Determine the [x, y] coordinate at the center of the cell enclosing the given text.  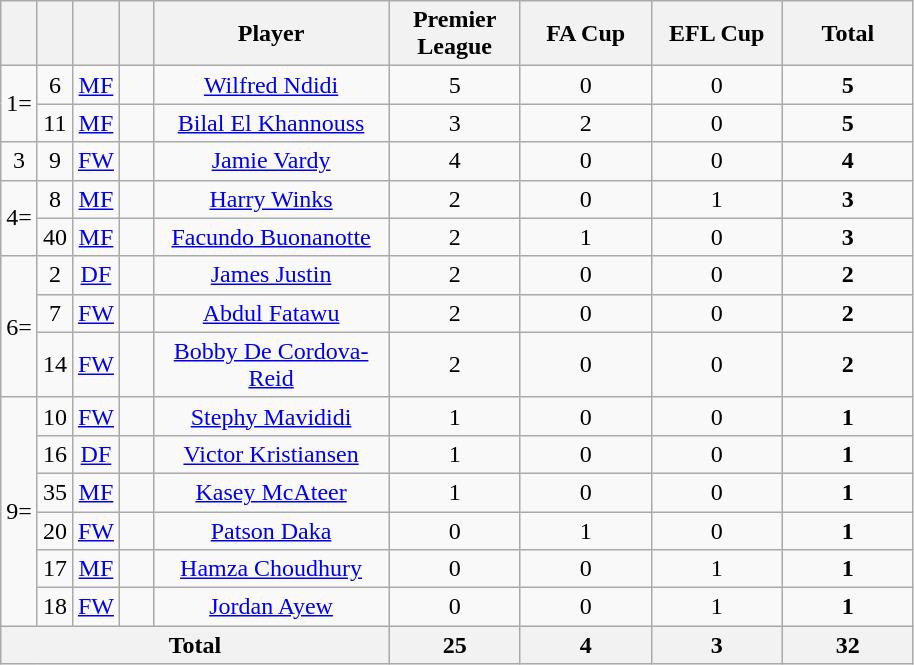
Hamza Choudhury [271, 569]
10 [54, 416]
Kasey McAteer [271, 492]
Harry Winks [271, 199]
32 [848, 645]
6 [54, 85]
James Justin [271, 275]
Bobby De Cordova-Reid [271, 364]
Jamie Vardy [271, 161]
Victor Kristiansen [271, 454]
Abdul Fatawu [271, 313]
Jordan Ayew [271, 607]
Bilal El Khannouss [271, 123]
14 [54, 364]
9= [20, 511]
16 [54, 454]
EFL Cup [716, 34]
25 [454, 645]
11 [54, 123]
Wilfred Ndidi [271, 85]
Premier League [454, 34]
4= [20, 218]
1= [20, 104]
Player [271, 34]
9 [54, 161]
7 [54, 313]
Stephy Mavididi [271, 416]
Patson Daka [271, 531]
40 [54, 237]
35 [54, 492]
6= [20, 326]
8 [54, 199]
18 [54, 607]
20 [54, 531]
17 [54, 569]
FA Cup [586, 34]
Facundo Buonanotte [271, 237]
